Detect which cell encompasses the target text, then output its (X, Y) center coordinate. 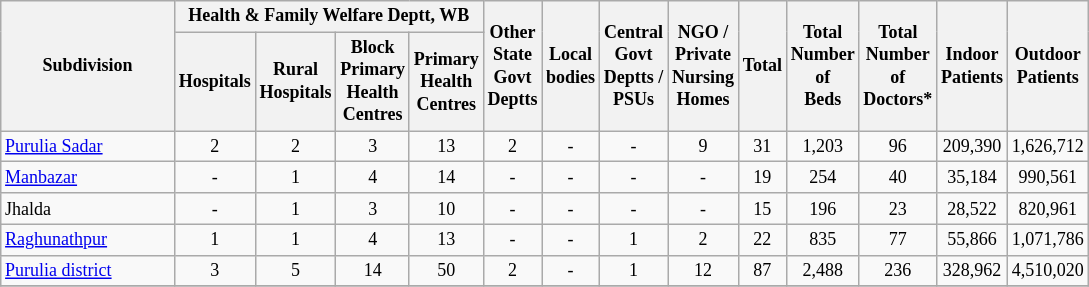
PrimaryHealthCentres (446, 82)
196 (822, 208)
209,390 (972, 146)
IndoorPatients (972, 66)
15 (762, 208)
4,510,020 (1048, 270)
19 (762, 178)
Jhalda (88, 208)
Health & Family Welfare Deptt, WB (328, 16)
2,488 (822, 270)
990,561 (1048, 178)
9 (704, 146)
Localbodies (571, 66)
835 (822, 240)
50 (446, 270)
40 (898, 178)
1,071,786 (1048, 240)
236 (898, 270)
31 (762, 146)
Manbazar (88, 178)
Raghunathpur (88, 240)
55,866 (972, 240)
RuralHospitals (296, 82)
35,184 (972, 178)
28,522 (972, 208)
254 (822, 178)
820,961 (1048, 208)
Purulia district (88, 270)
10 (446, 208)
328,962 (972, 270)
OutdoorPatients (1048, 66)
87 (762, 270)
22 (762, 240)
Total (762, 66)
TotalNumberofDoctors* (898, 66)
Subdivision (88, 66)
23 (898, 208)
NGO /PrivateNursingHomes (704, 66)
1,203 (822, 146)
Hospitals (214, 82)
1,626,712 (1048, 146)
BlockPrimaryHealthCentres (373, 82)
12 (704, 270)
OtherStateGovtDeptts (512, 66)
TotalNumberofBeds (822, 66)
CentralGovtDeptts /PSUs (633, 66)
5 (296, 270)
Purulia Sadar (88, 146)
77 (898, 240)
96 (898, 146)
